Locate the cell with the specified text and output its [X, Y] center coordinate. 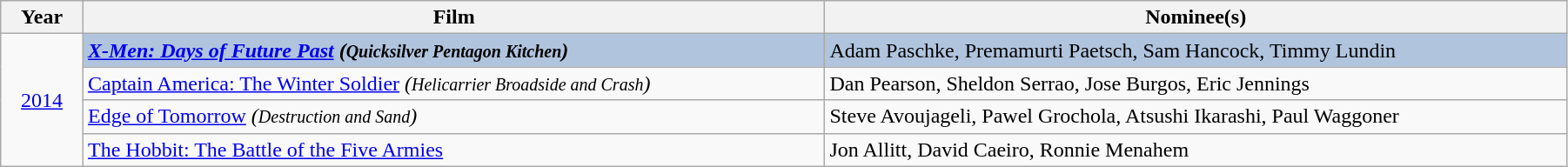
2014 [42, 100]
Nominee(s) [1196, 17]
Film [453, 17]
Jon Allitt, David Caeiro, Ronnie Menahem [1196, 150]
Edge of Tomorrow (Destruction and Sand) [453, 117]
X-Men: Days of Future Past (Quicksilver Pentagon Kitchen) [453, 50]
Captain America: The Winter Soldier (Helicarrier Broadside and Crash) [453, 83]
Adam Paschke, Premamurti Paetsch, Sam Hancock, Timmy Lundin [1196, 50]
Dan Pearson, Sheldon Serrao, Jose Burgos, Eric Jennings [1196, 83]
Year [42, 17]
The Hobbit: The Battle of the Five Armies [453, 150]
Steve Avoujageli, Pawel Grochola, Atsushi Ikarashi, Paul Waggoner [1196, 117]
